Return the [x, y] coordinate for the center point of the cell that contains the specified text.  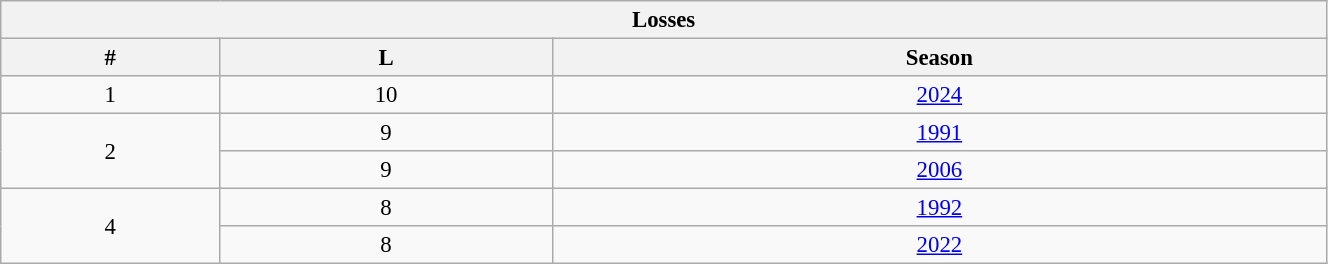
1992 [939, 208]
L [386, 58]
1991 [939, 133]
1 [110, 95]
Losses [664, 20]
Season [939, 58]
2 [110, 152]
2024 [939, 95]
2006 [939, 170]
4 [110, 226]
10 [386, 95]
2022 [939, 245]
# [110, 58]
